Identify which cell holds the provided text, then report its [X, Y] central coordinate. 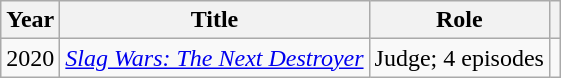
Title [214, 20]
Year [30, 20]
2020 [30, 58]
Slag Wars: The Next Destroyer [214, 58]
Judge; 4 episodes [459, 58]
Role [459, 20]
